From the cell containing the given text, extract its center point as (x, y) coordinate. 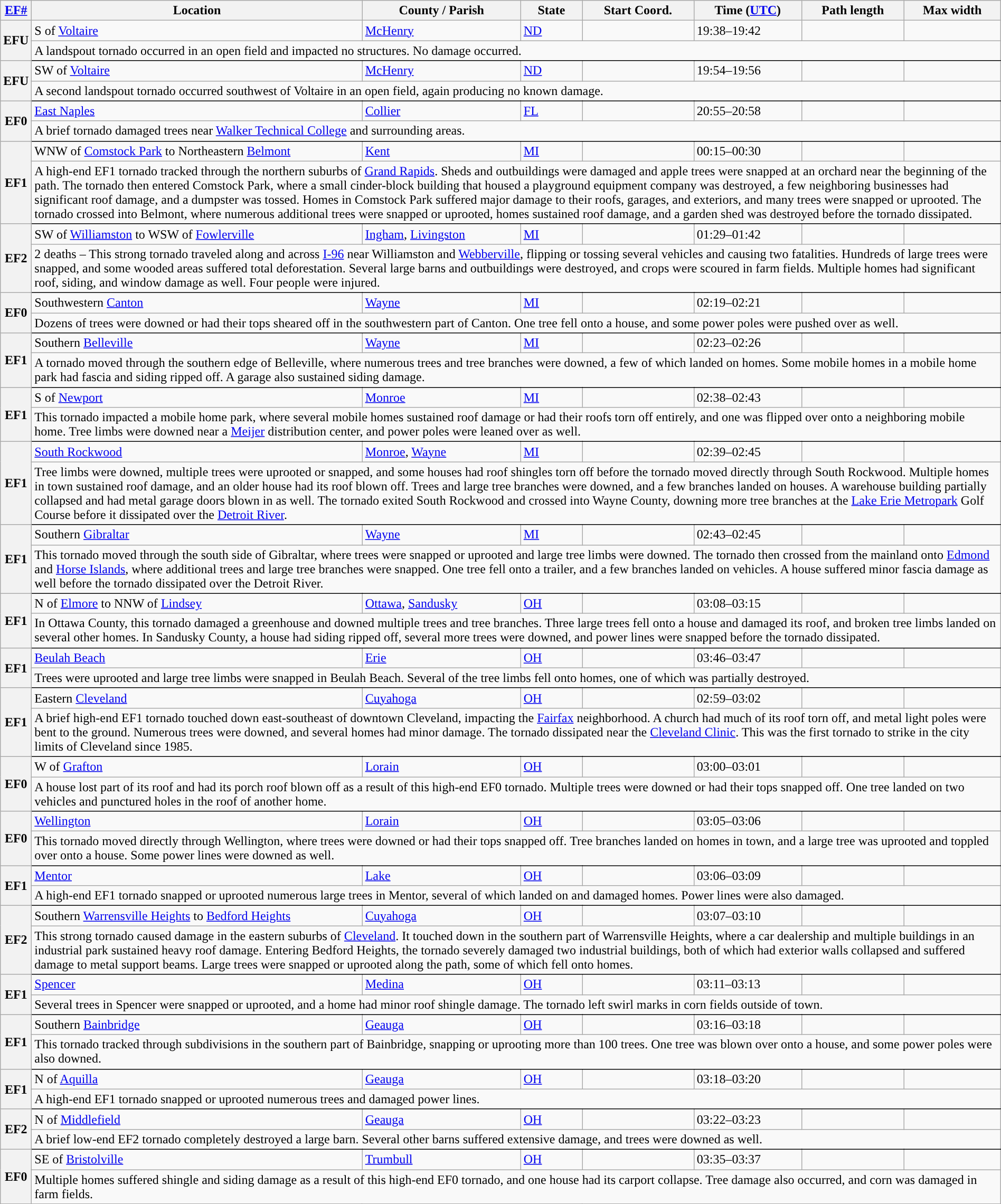
Ingham, Livingston (441, 234)
Ottawa, Sandusky (441, 603)
Trumbull (441, 1159)
SW of Voltaire (197, 71)
03:46–03:47 (748, 658)
Southern Belleville (197, 343)
02:19–02:21 (748, 302)
Spencer (197, 984)
03:08–03:15 (748, 603)
03:22–03:23 (748, 1119)
01:29–01:42 (748, 234)
S of Voltaire (197, 31)
Eastern Cleveland (197, 698)
N of Aquilla (197, 1079)
Start Coord. (638, 11)
A brief low-end EF2 tornado completely destroyed a large barn. Several other barns suffered extensive damage, and trees were downed as well. (516, 1139)
Monroe, Wayne (441, 452)
A brief tornado damaged trees near Walker Technical College and surrounding areas. (516, 131)
03:35–03:37 (748, 1159)
South Rockwood (197, 452)
Collier (441, 111)
N of Middlefield (197, 1119)
State (551, 11)
Wellington (197, 821)
03:16–03:18 (748, 1025)
Monroe (441, 397)
EF# (16, 11)
03:18–03:20 (748, 1079)
00:15–00:30 (748, 151)
Time (UTC) (748, 11)
02:38–02:43 (748, 397)
Lake (441, 876)
03:00–03:01 (748, 766)
W of Grafton (197, 766)
Location (197, 11)
Southwestern Canton (197, 302)
02:23–02:26 (748, 343)
02:59–03:02 (748, 698)
A high-end EF1 tornado snapped or uprooted numerous trees and damaged power lines. (516, 1099)
02:43–02:45 (748, 535)
Erie (441, 658)
SE of Bristolville (197, 1159)
SW of Williamston to WSW of Fowlerville (197, 234)
19:38–19:42 (748, 31)
Southern Gibraltar (197, 535)
02:39–02:45 (748, 452)
03:05–03:06 (748, 821)
East Naples (197, 111)
A landspout tornado occurred in an open field and impacted no structures. No damage occurred. (516, 51)
20:55–20:58 (748, 111)
19:54–19:56 (748, 71)
Path length (853, 11)
Max width (952, 11)
Mentor (197, 876)
N of Elmore to NNW of Lindsey (197, 603)
03:11–03:13 (748, 984)
03:07–03:10 (748, 916)
S of Newport (197, 397)
A second landspout tornado occurred southwest of Voltaire in an open field, again producing no known damage. (516, 91)
Kent (441, 151)
03:06–03:09 (748, 876)
Beulah Beach (197, 658)
WNW of Comstock Park to Northeastern Belmont (197, 151)
Medina (441, 984)
Southern Bainbridge (197, 1025)
Southern Warrensville Heights to Bedford Heights (197, 916)
County / Parish (441, 11)
FL (551, 111)
